Search for the cell housing the specified text and yield its (X, Y) center coordinate. 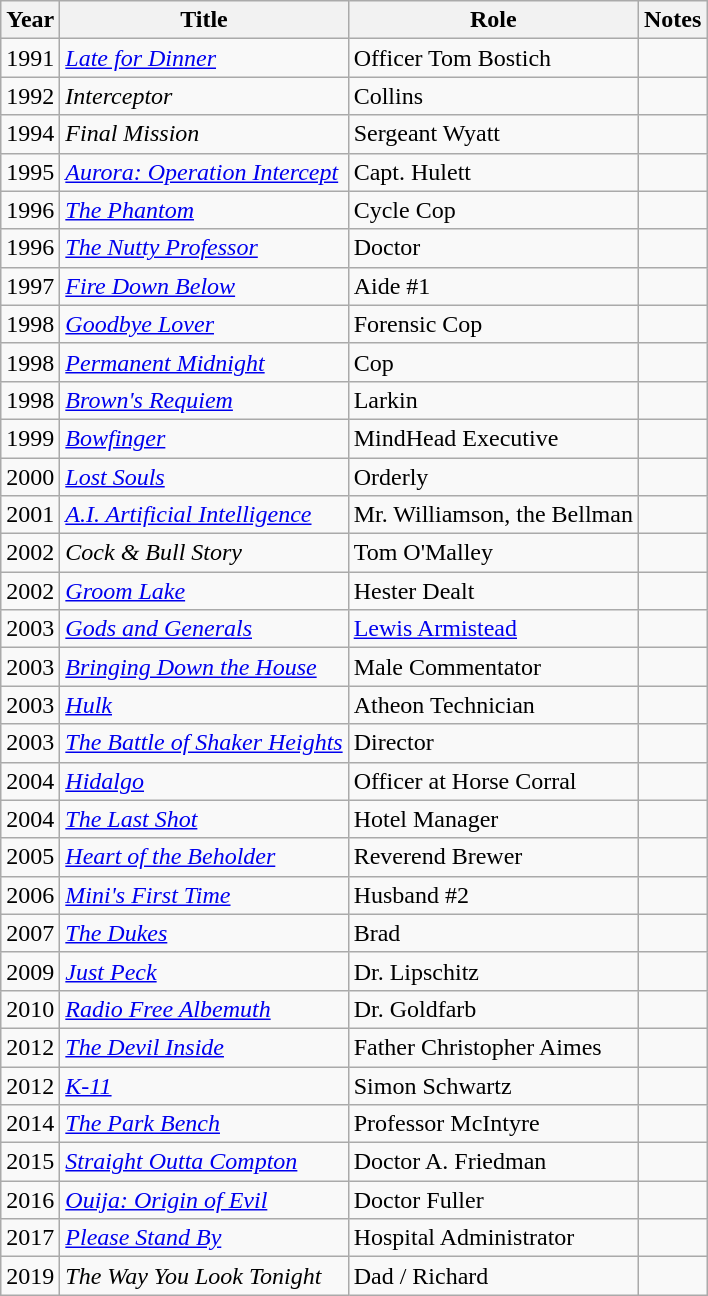
Year (30, 20)
Reverend Brewer (493, 857)
Officer Tom Bostich (493, 58)
1994 (30, 134)
Forensic Cop (493, 324)
Director (493, 743)
Role (493, 20)
Cycle Cop (493, 210)
Hospital Administrator (493, 1238)
1992 (30, 96)
Doctor Fuller (493, 1200)
Hotel Manager (493, 819)
Fire Down Below (204, 286)
Mr. Williamson, the Bellman (493, 515)
Lewis Armistead (493, 629)
Bowfinger (204, 438)
Dr. Goldfarb (493, 1009)
The Last Shot (204, 819)
2007 (30, 933)
The Phantom (204, 210)
2010 (30, 1009)
Husband #2 (493, 895)
Hester Dealt (493, 591)
Doctor A. Friedman (493, 1162)
Collins (493, 96)
Hidalgo (204, 781)
Interceptor (204, 96)
Orderly (493, 477)
1997 (30, 286)
Heart of the Beholder (204, 857)
Dad / Richard (493, 1276)
Lost Souls (204, 477)
Capt. Hulett (493, 172)
Goodbye Lover (204, 324)
Male Commentator (493, 667)
Radio Free Albemuth (204, 1009)
2017 (30, 1238)
Simon Schwartz (493, 1085)
Final Mission (204, 134)
Doctor (493, 248)
1999 (30, 438)
Notes (672, 20)
The Dukes (204, 933)
Title (204, 20)
Permanent Midnight (204, 362)
Just Peck (204, 971)
Hulk (204, 705)
Aide #1 (493, 286)
2015 (30, 1162)
Father Christopher Aimes (493, 1047)
Please Stand By (204, 1238)
The Way You Look Tonight (204, 1276)
Atheon Technician (493, 705)
MindHead Executive (493, 438)
A.I. Artificial Intelligence (204, 515)
The Nutty Professor (204, 248)
2005 (30, 857)
Brad (493, 933)
The Battle of Shaker Heights (204, 743)
Brown's Requiem (204, 400)
The Devil Inside (204, 1047)
2016 (30, 1200)
Ouija: Origin of Evil (204, 1200)
Cock & Bull Story (204, 553)
Dr. Lipschitz (493, 971)
Late for Dinner (204, 58)
2014 (30, 1124)
1991 (30, 58)
Officer at Horse Corral (493, 781)
1995 (30, 172)
Cop (493, 362)
2019 (30, 1276)
K-11 (204, 1085)
Straight Outta Compton (204, 1162)
Larkin (493, 400)
The Park Bench (204, 1124)
Sergeant Wyatt (493, 134)
Bringing Down the House (204, 667)
Gods and Generals (204, 629)
2000 (30, 477)
2006 (30, 895)
Tom O'Malley (493, 553)
Professor McIntyre (493, 1124)
2001 (30, 515)
Groom Lake (204, 591)
Mini's First Time (204, 895)
Aurora: Operation Intercept (204, 172)
2009 (30, 971)
